Return [x, y] of the center of cell containing provided text 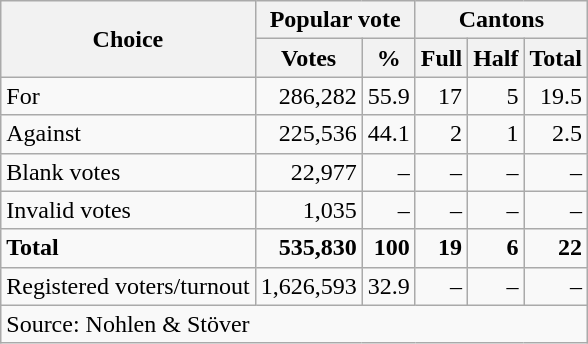
55.9 [388, 96]
2 [441, 134]
19.5 [556, 96]
535,830 [308, 248]
Against [128, 134]
Cantons [501, 20]
100 [388, 248]
17 [441, 96]
6 [496, 248]
Invalid votes [128, 210]
44.1 [388, 134]
1 [496, 134]
1,626,593 [308, 286]
19 [441, 248]
Votes [308, 58]
286,282 [308, 96]
Half [496, 58]
Full [441, 58]
Source: Nohlen & Stöver [294, 324]
% [388, 58]
Choice [128, 39]
Registered voters/turnout [128, 286]
225,536 [308, 134]
Popular vote [335, 20]
22,977 [308, 172]
For [128, 96]
2.5 [556, 134]
Blank votes [128, 172]
1,035 [308, 210]
22 [556, 248]
32.9 [388, 286]
5 [496, 96]
